Return the [x, y] coordinate for the center point of the cell that contains the specified text.  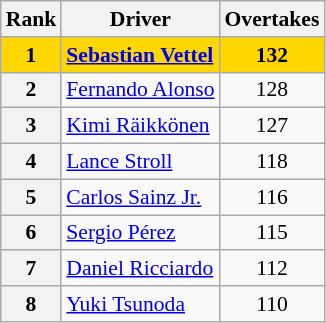
118 [272, 162]
1 [32, 55]
Carlos Sainz Jr. [140, 197]
Rank [32, 19]
Lance Stroll [140, 162]
Yuki Tsunoda [140, 304]
110 [272, 304]
Daniel Ricciardo [140, 269]
132 [272, 55]
Sebastian Vettel [140, 55]
Driver [140, 19]
115 [272, 233]
7 [32, 269]
Sergio Pérez [140, 233]
128 [272, 90]
4 [32, 162]
Kimi Räikkönen [140, 126]
8 [32, 304]
6 [32, 233]
127 [272, 126]
Overtakes [272, 19]
116 [272, 197]
112 [272, 269]
2 [32, 90]
3 [32, 126]
5 [32, 197]
Fernando Alonso [140, 90]
